Return (x, y) of the center of cell containing provided text 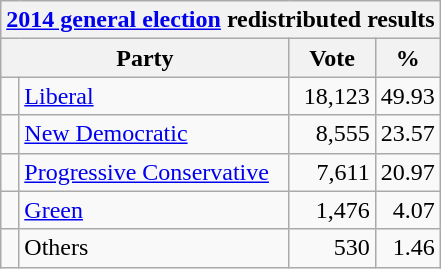
49.93 (408, 96)
7,611 (332, 172)
% (408, 58)
Vote (332, 58)
New Democratic (154, 134)
Green (154, 210)
2014 general election redistributed results (220, 20)
4.07 (408, 210)
20.97 (408, 172)
Progressive Conservative (154, 172)
1,476 (332, 210)
23.57 (408, 134)
18,123 (332, 96)
530 (332, 248)
Others (154, 248)
Liberal (154, 96)
8,555 (332, 134)
1.46 (408, 248)
Party (145, 58)
